Return (X, Y) of the center of cell containing provided text 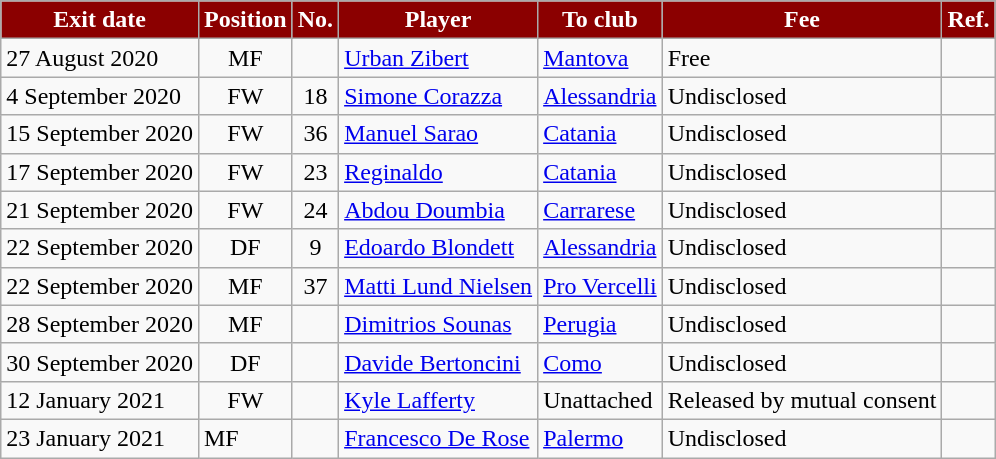
Player (438, 20)
Edoardo Blondett (438, 248)
37 (315, 286)
Davide Bertoncini (438, 362)
To club (600, 20)
Matti Lund Nielsen (438, 286)
Position (245, 20)
Manuel Sarao (438, 134)
Pro Vercelli (600, 286)
12 January 2021 (100, 400)
9 (315, 248)
Como (600, 362)
18 (315, 96)
Dimitrios Sounas (438, 324)
Ref. (968, 20)
Simone Corazza (438, 96)
4 September 2020 (100, 96)
Abdou Doumbia (438, 210)
Fee (802, 20)
Perugia (600, 324)
Reginaldo (438, 172)
36 (315, 134)
No. (315, 20)
Unattached (600, 400)
24 (315, 210)
Kyle Lafferty (438, 400)
Exit date (100, 20)
23 January 2021 (100, 438)
Mantova (600, 58)
27 August 2020 (100, 58)
30 September 2020 (100, 362)
28 September 2020 (100, 324)
Francesco De Rose (438, 438)
Urban Zibert (438, 58)
15 September 2020 (100, 134)
23 (315, 172)
21 September 2020 (100, 210)
Carrarese (600, 210)
17 September 2020 (100, 172)
Released by mutual consent (802, 400)
Free (802, 58)
Palermo (600, 438)
